Return the [X, Y] coordinate for the center point of the cell that contains the specified text.  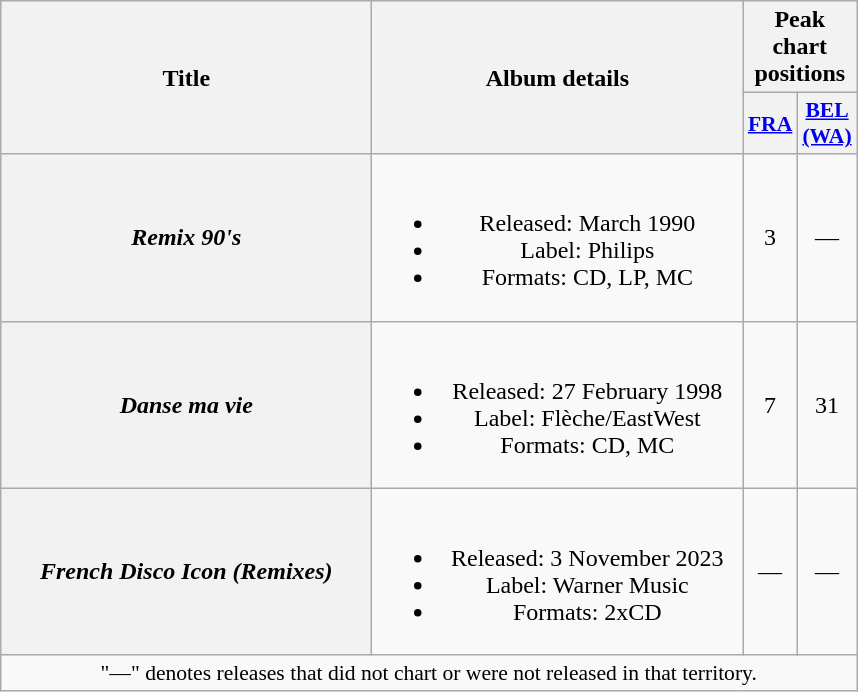
Album details [558, 78]
Released: March 1990Label: PhilipsFormats: CD, LP, MC [558, 238]
BEL (WA) [826, 124]
"—" denotes releases that did not chart or were not released in that territory. [429, 673]
FRA [770, 124]
French Disco Icon (Remixes) [186, 572]
31 [826, 404]
3 [770, 238]
7 [770, 404]
Peak chart positions [800, 47]
Released: 27 February 1998Label: Flèche/EastWestFormats: CD, MC [558, 404]
Remix 90's [186, 238]
Released: 3 November 2023Label: Warner MusicFormats: 2xCD [558, 572]
Title [186, 78]
Danse ma vie [186, 404]
